Output the [X, Y] coordinate of the center of the cell containing the given text.  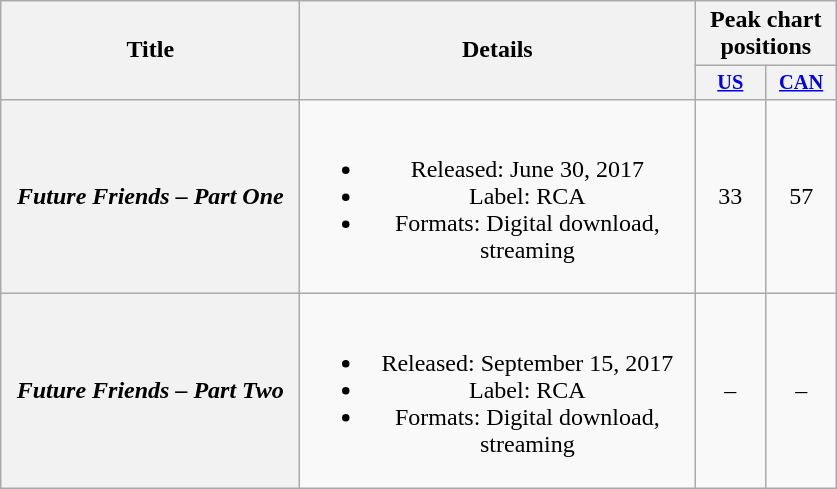
Details [498, 50]
Released: September 15, 2017Label: RCAFormats: Digital download, streaming [498, 391]
Peak chart positions [766, 34]
Future Friends – Part Two [150, 391]
Released: June 30, 2017Label: RCAFormats: Digital download, streaming [498, 196]
33 [730, 196]
Future Friends – Part One [150, 196]
57 [802, 196]
CAN [802, 83]
US [730, 83]
Title [150, 50]
